Find where the given text appears and provide that cell's center as [x, y] coordinate. 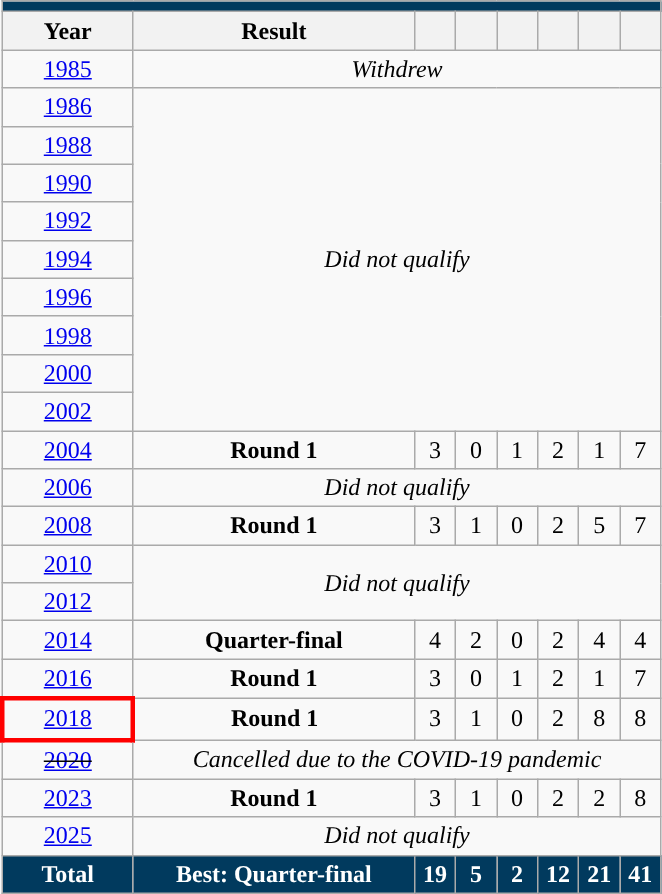
1988 [68, 145]
Quarter-final [274, 640]
2008 [68, 526]
2012 [68, 602]
Result [274, 31]
1996 [68, 297]
1994 [68, 259]
2023 [68, 798]
Year [68, 31]
1990 [68, 183]
2002 [68, 411]
2016 [68, 679]
12 [558, 874]
19 [434, 874]
2010 [68, 564]
1998 [68, 335]
2014 [68, 640]
2020 [68, 760]
21 [600, 874]
Cancelled due to the COVID-19 pandemic [396, 760]
41 [640, 874]
1986 [68, 107]
2018 [68, 718]
Total [68, 874]
2006 [68, 488]
Withdrew [396, 69]
2025 [68, 836]
1992 [68, 221]
2000 [68, 373]
Best: Quarter-final [274, 874]
1985 [68, 69]
2004 [68, 449]
